Pinpoint the cell where the given text exists, returning its (X, Y) midpoint coordinate. 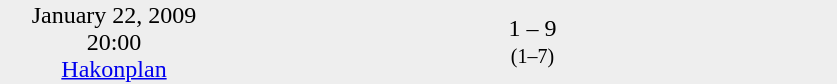
January 22, 200920:00Hakonplan (114, 42)
1 – 9 (1–7) (532, 42)
